Determine the [X, Y] coordinate at the center of the cell enclosing the given text.  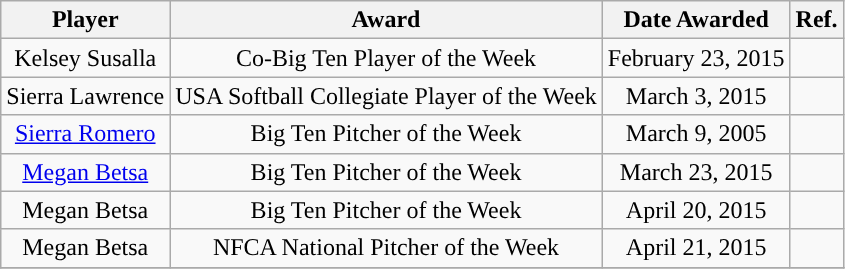
Player [86, 20]
Sierra Lawrence [86, 96]
Ref. [816, 20]
Date Awarded [696, 20]
April 21, 2015 [696, 248]
March 23, 2015 [696, 172]
NFCA National Pitcher of the Week [386, 248]
March 9, 2005 [696, 134]
Sierra Romero [86, 134]
Kelsey Susalla [86, 58]
April 20, 2015 [696, 210]
USA Softball Collegiate Player of the Week [386, 96]
March 3, 2015 [696, 96]
Co-Big Ten Player of the Week [386, 58]
Award [386, 20]
February 23, 2015 [696, 58]
